For the text-containing cell, return its midpoint in (X, Y) coordinate format. 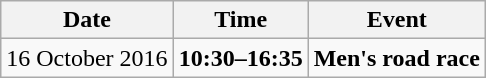
Date (87, 20)
Event (396, 20)
Men's road race (396, 58)
Time (240, 20)
10:30–16:35 (240, 58)
16 October 2016 (87, 58)
